Provide the [x, y] coordinate of the cell's center where the given text is located.  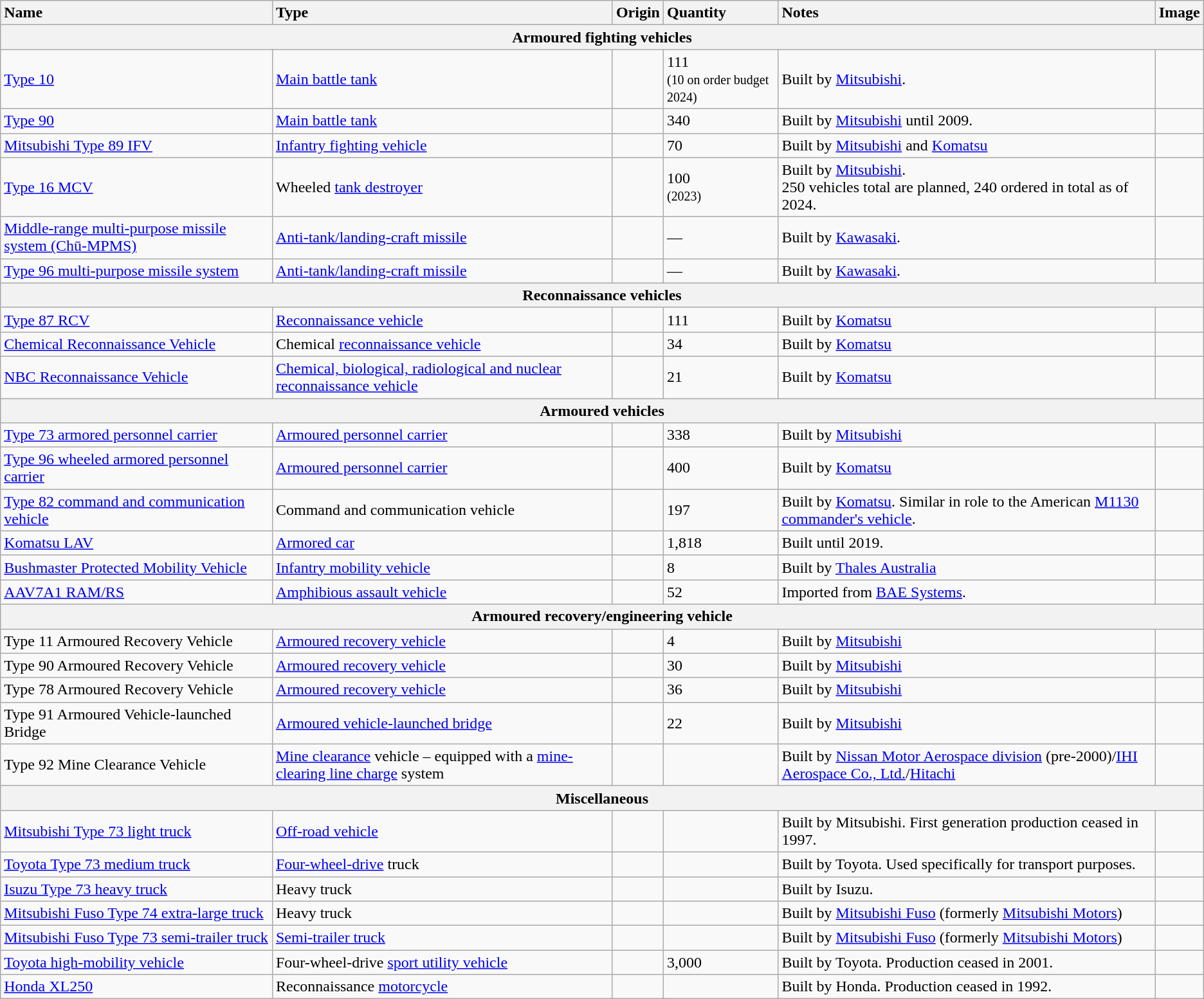
Armoured vehicle-launched bridge [442, 723]
Isuzu Type 73 heavy truck [136, 889]
Name [136, 13]
Imported from BAE Systems. [967, 592]
Off-road vehicle [442, 831]
3,000 [720, 962]
22 [720, 723]
197 [720, 510]
Infantry fighting vehicle [442, 145]
Mitsubishi Type 89 IFV [136, 145]
1,818 [720, 543]
Built by Isuzu. [967, 889]
Type 78 Armoured Recovery Vehicle [136, 690]
Type 96 multi-purpose missile system [136, 271]
Infantry mobility vehicle [442, 568]
Type 16 MCV [136, 187]
Mitsubishi Fuso Type 73 semi-trailer truck [136, 938]
52 [720, 592]
Command and communication vehicle [442, 510]
Built by Mitsubishi until 2009. [967, 121]
Built by Mitsubishi.250 vehicles total are planned, 240 ordered in total as of 2024. [967, 187]
Komatsu LAV [136, 543]
36 [720, 690]
Four-wheel-drive truck [442, 864]
Type 90 [136, 121]
Type [442, 13]
Built by Mitsubishi and Komatsu [967, 145]
338 [720, 435]
Reconnaissance motorcycle [442, 987]
100(2023) [720, 187]
111 [720, 319]
Mine clearance vehicle – equipped with a mine-clearing line charge system [442, 765]
Type 90 Armoured Recovery Vehicle [136, 665]
Type 91 Armoured Vehicle-launched Bridge [136, 723]
Toyota Type 73 medium truck [136, 864]
340 [720, 121]
Honda XL250 [136, 987]
Amphibious assault vehicle [442, 592]
Origin [638, 13]
Type 92 Mine Clearance Vehicle [136, 765]
NBC Reconnaissance Vehicle [136, 377]
Notes [967, 13]
Armoured recovery/engineering vehicle [602, 616]
Type 87 RCV [136, 319]
8 [720, 568]
Chemical, biological, radiological and nuclear reconnaissance vehicle [442, 377]
Type 10 [136, 79]
21 [720, 377]
Type 11 Armoured Recovery Vehicle [136, 641]
Built by Mitsubishi. First generation production ceased in 1997. [967, 831]
Image [1180, 13]
Mitsubishi Type 73 light truck [136, 831]
34 [720, 344]
Built by Toyota. Production ceased in 2001. [967, 962]
Wheeled tank destroyer [442, 187]
Armored car [442, 543]
Type 96 wheeled armored personnel carrier [136, 468]
70 [720, 145]
Type 82 command and communication vehicle [136, 510]
111 (10 on order budget 2024) [720, 79]
Mitsubishi Fuso Type 74 extra-large truck [136, 914]
Chemical Reconnaissance Vehicle [136, 344]
Built by Toyota. Used specifically for transport purposes. [967, 864]
4 [720, 641]
Four-wheel-drive sport utility vehicle [442, 962]
Armoured fighting vehicles [602, 37]
Bushmaster Protected Mobility Vehicle [136, 568]
Reconnaissance vehicles [602, 295]
Toyota high-mobility vehicle [136, 962]
Type 73 armored personnel carrier [136, 435]
Quantity [720, 13]
Built by Thales Australia [967, 568]
Built by Mitsubishi. [967, 79]
Middle-range multi-purpose missile system (Chū-MPMS) [136, 238]
Built by Honda. Production ceased in 1992. [967, 987]
Miscellaneous [602, 798]
30 [720, 665]
Built by Nissan Motor Aerospace division (pre-2000)/IHI Aerospace Co., Ltd./Hitachi [967, 765]
Semi-trailer truck [442, 938]
400 [720, 468]
Built by Komatsu. Similar in role to the American M1130 commander's vehicle. [967, 510]
AAV7A1 RAM/RS [136, 592]
Armoured vehicles [602, 411]
Reconnaissance vehicle [442, 319]
Built until 2019. [967, 543]
Chemical reconnaissance vehicle [442, 344]
